Identify which cell holds the provided text, then report its [X, Y] central coordinate. 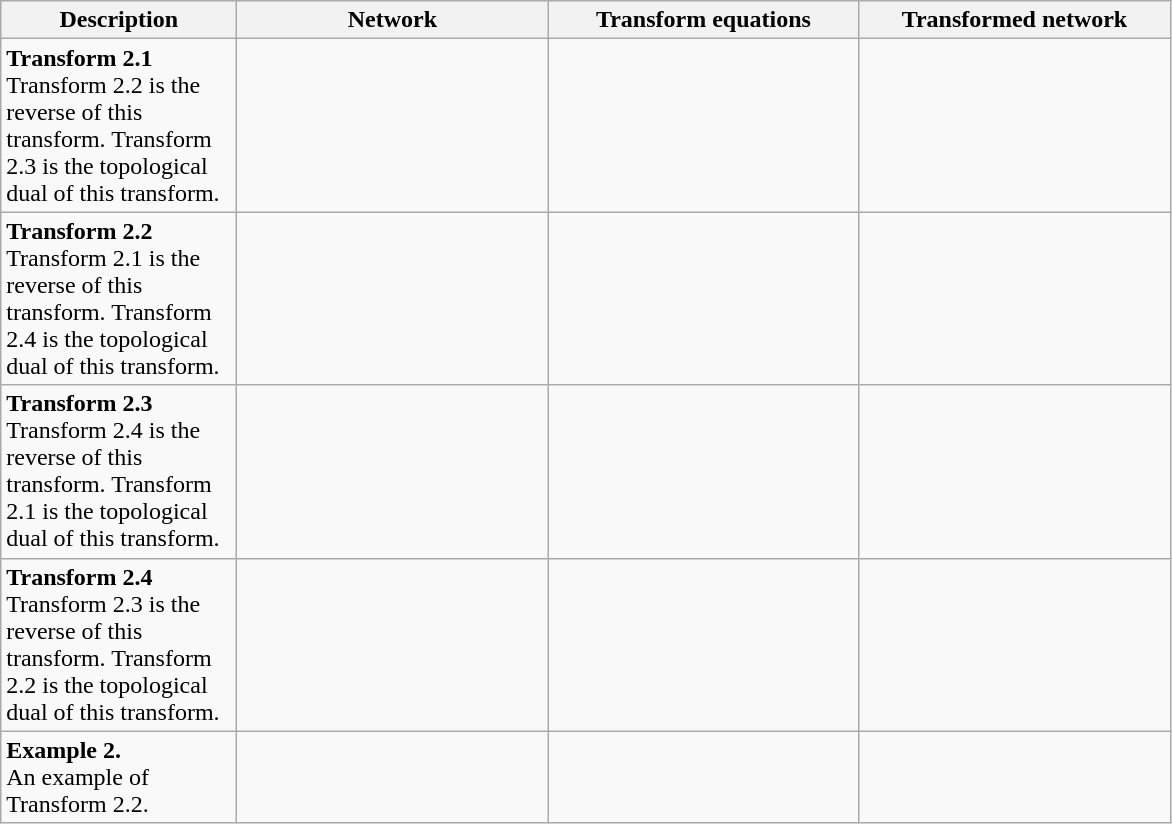
Description [119, 20]
Network [392, 20]
Transform 2.3Transform 2.4 is the reverse of this transform. Transform 2.1 is the topological dual of this transform. [119, 472]
Transform 2.4Transform 2.3 is the reverse of this transform. Transform 2.2 is the topological dual of this transform. [119, 644]
Transform 2.1Transform 2.2 is the reverse of this transform. Transform 2.3 is the topological dual of this transform. [119, 126]
Example 2.An example of Transform 2.2. [119, 777]
Transform equations [704, 20]
Transformed network [1014, 20]
Transform 2.2Transform 2.1 is the reverse of this transform. Transform 2.4 is the topological dual of this transform. [119, 298]
